Pinpoint the cell where the given text exists, returning its (x, y) midpoint coordinate. 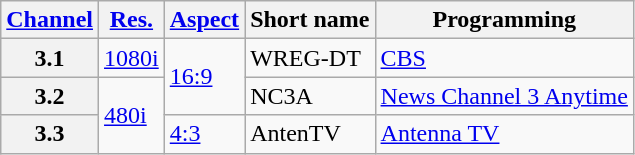
News Channel 3 Anytime (504, 96)
Aspect (204, 20)
1080i (132, 58)
Programming (504, 20)
16:9 (204, 77)
Channel (50, 20)
4:3 (204, 134)
3.1 (50, 58)
NC3A (310, 96)
WREG-DT (310, 58)
Res. (132, 20)
AntenTV (310, 134)
3.3 (50, 134)
CBS (504, 58)
3.2 (50, 96)
480i (132, 115)
Antenna TV (504, 134)
Short name (310, 20)
